Output the (x, y) coordinate of the center of the cell containing the given text.  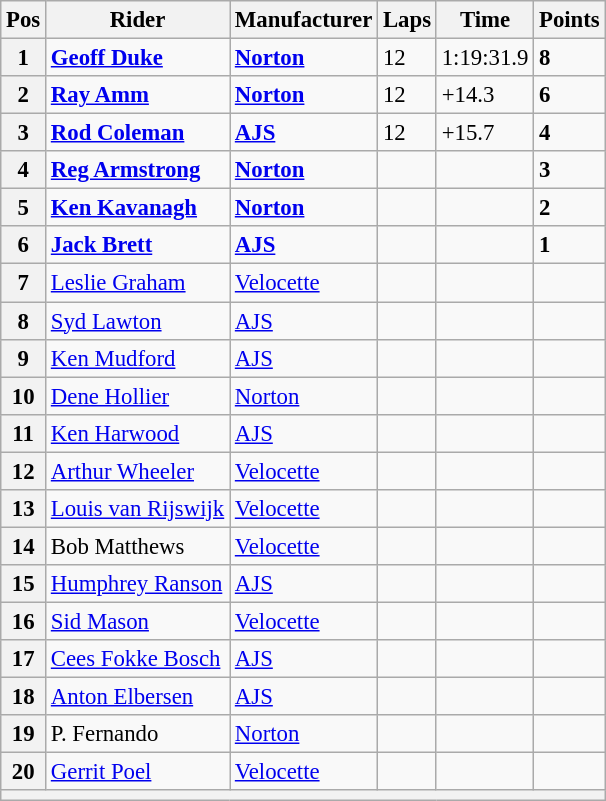
20 (24, 772)
Sid Mason (138, 621)
Rod Coleman (138, 133)
17 (24, 659)
Humphrey Ranson (138, 584)
Time (484, 20)
7 (24, 283)
Jack Brett (138, 245)
10 (24, 396)
Reg Armstrong (138, 170)
Cees Fokke Bosch (138, 659)
1:19:31.9 (484, 58)
Bob Matthews (138, 546)
19 (24, 734)
Points (570, 20)
Rider (138, 20)
9 (24, 358)
Arthur Wheeler (138, 471)
Syd Lawton (138, 321)
18 (24, 697)
P. Fernando (138, 734)
15 (24, 584)
Leslie Graham (138, 283)
Dene Hollier (138, 396)
Geoff Duke (138, 58)
Gerrit Poel (138, 772)
5 (24, 208)
+14.3 (484, 95)
Anton Elbersen (138, 697)
16 (24, 621)
13 (24, 509)
11 (24, 433)
Ray Amm (138, 95)
Ken Kavanagh (138, 208)
Manufacturer (304, 20)
Ken Harwood (138, 433)
+15.7 (484, 133)
Louis van Rijswijk (138, 509)
Pos (24, 20)
Ken Mudford (138, 358)
14 (24, 546)
Laps (408, 20)
